Identify which cell holds the provided text, then report its (X, Y) central coordinate. 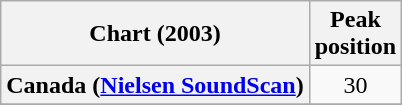
30 (355, 85)
Canada (Nielsen SoundScan) (155, 85)
Chart (2003) (155, 34)
Peakposition (355, 34)
